From the cell containing the given text, extract its center point as (x, y) coordinate. 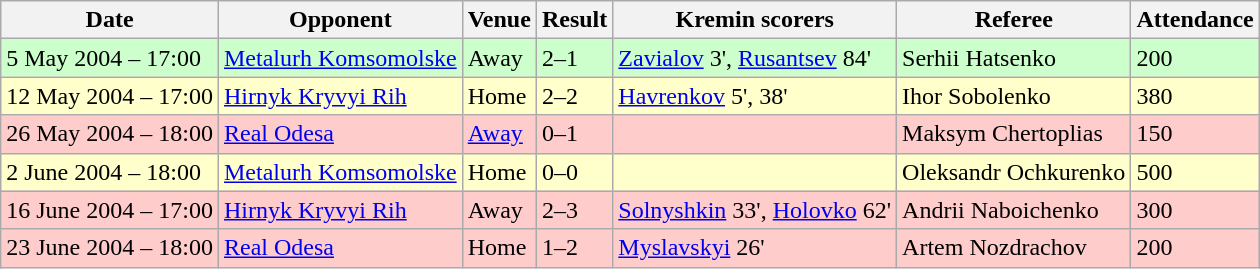
Zavialov 3', Rusantsev 84' (755, 58)
Opponent (340, 20)
300 (1195, 210)
Solnyshkin 33', Holovko 62' (755, 210)
2–3 (574, 210)
2–2 (574, 96)
Myslavskyi 26' (755, 248)
Date (110, 20)
16 June 2004 – 17:00 (110, 210)
23 June 2004 – 18:00 (110, 248)
500 (1195, 172)
12 May 2004 – 17:00 (110, 96)
Havrenkov 5', 38' (755, 96)
Venue (499, 20)
Attendance (1195, 20)
380 (1195, 96)
0–0 (574, 172)
Maksym Chertoplias (1014, 134)
Andrii Naboichenko (1014, 210)
Serhii Hatsenko (1014, 58)
2–1 (574, 58)
Oleksandr Ochkurenko (1014, 172)
Result (574, 20)
150 (1195, 134)
Ihor Sobolenko (1014, 96)
5 May 2004 – 17:00 (110, 58)
1–2 (574, 248)
0–1 (574, 134)
26 May 2004 – 18:00 (110, 134)
2 June 2004 – 18:00 (110, 172)
Artem Nozdrachov (1014, 248)
Kremin scorers (755, 20)
Referee (1014, 20)
